For the text-containing cell, return its midpoint in (x, y) coordinate format. 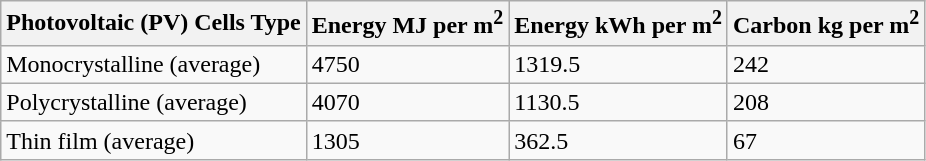
208 (826, 102)
Carbon kg per m2 (826, 24)
4070 (408, 102)
362.5 (618, 140)
242 (826, 64)
1305 (408, 140)
67 (826, 140)
Photovoltaic (PV) Cells Type (154, 24)
Energy MJ per m2 (408, 24)
Energy kWh per m2 (618, 24)
Thin film (average) (154, 140)
Polycrystalline (average) (154, 102)
1130.5 (618, 102)
Monocrystalline (average) (154, 64)
4750 (408, 64)
1319.5 (618, 64)
